Find where the given text appears and provide that cell's center as (x, y) coordinate. 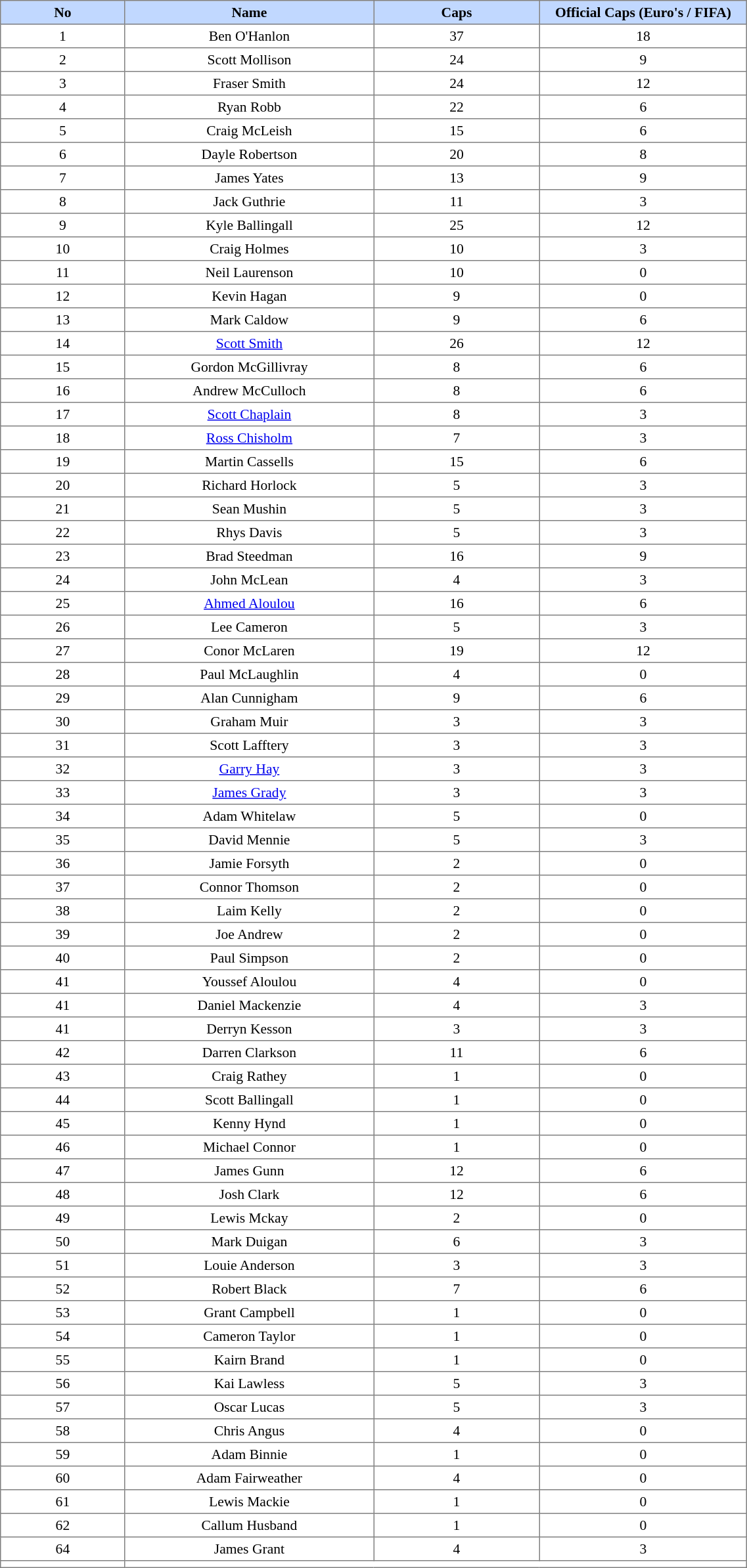
Garry Hay (250, 769)
John McLean (250, 580)
27 (63, 651)
52 (63, 1289)
59 (63, 1454)
Ross Chisholm (250, 438)
Craig McLeish (250, 131)
30 (63, 722)
Richard Horlock (250, 485)
Scott Chaplain (250, 414)
Callum Husband (250, 1525)
50 (63, 1242)
Caps (457, 12)
61 (63, 1502)
James Grady (250, 793)
Gordon McGillivray (250, 367)
14 (63, 343)
Kevin Hagan (250, 296)
Paul McLaughlin (250, 674)
Lewis Mackie (250, 1502)
Ben O'Hanlon (250, 36)
Scott Lafftery (250, 745)
35 (63, 840)
Jack Guthrie (250, 202)
Martin Cassells (250, 462)
James Grant (250, 1549)
49 (63, 1218)
Mark Duigan (250, 1242)
Michael Connor (250, 1147)
38 (63, 911)
42 (63, 1053)
David Mennie (250, 840)
Lewis Mckay (250, 1218)
Kyle Ballingall (250, 225)
Alan Cunnigham (250, 698)
31 (63, 745)
Adam Binnie (250, 1454)
Sean Mushin (250, 509)
57 (63, 1407)
64 (63, 1549)
Brad Steedman (250, 556)
36 (63, 863)
43 (63, 1076)
46 (63, 1147)
Derryn Kesson (250, 1029)
48 (63, 1194)
Scott Ballingall (250, 1100)
Cameron Taylor (250, 1336)
No (63, 12)
Craig Holmes (250, 249)
Adam Fairweather (250, 1478)
Adam Whitelaw (250, 816)
Scott Smith (250, 343)
28 (63, 674)
45 (63, 1123)
Name (250, 12)
39 (63, 934)
Kenny Hynd (250, 1123)
60 (63, 1478)
Daniel Mackenzie (250, 1005)
Chris Angus (250, 1431)
44 (63, 1100)
55 (63, 1360)
53 (63, 1313)
17 (63, 414)
56 (63, 1383)
Oscar Lucas (250, 1407)
29 (63, 698)
Dayle Robertson (250, 154)
Graham Muir (250, 722)
33 (63, 793)
Youssef Aloulou (250, 982)
Josh Clark (250, 1194)
Louie Anderson (250, 1265)
Jamie Forsyth (250, 863)
Darren Clarkson (250, 1053)
58 (63, 1431)
23 (63, 556)
Robert Black (250, 1289)
21 (63, 509)
40 (63, 958)
Ryan Robb (250, 107)
Connor Thomson (250, 887)
Kai Lawless (250, 1383)
James Yates (250, 178)
54 (63, 1336)
Ahmed Aloulou (250, 603)
Joe Andrew (250, 934)
32 (63, 769)
34 (63, 816)
62 (63, 1525)
Fraser Smith (250, 83)
Mark Caldow (250, 320)
Rhys Davis (250, 533)
Lee Cameron (250, 627)
Conor McLaren (250, 651)
Craig Rathey (250, 1076)
47 (63, 1171)
Official Caps (Euro's / FIFA) (643, 12)
James Gunn (250, 1171)
Kairn Brand (250, 1360)
Laim Kelly (250, 911)
Andrew McCulloch (250, 391)
Scott Mollison (250, 60)
Grant Campbell (250, 1313)
Paul Simpson (250, 958)
Neil Laurenson (250, 272)
51 (63, 1265)
